Find where the given text appears and provide that cell's center as [X, Y] coordinate. 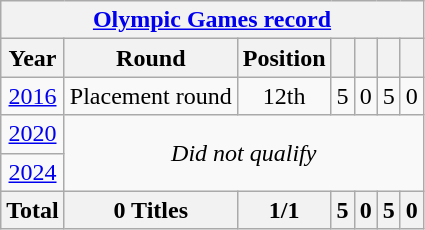
Total [33, 210]
0 Titles [150, 210]
1/1 [284, 210]
2020 [33, 134]
Position [284, 58]
12th [284, 96]
2024 [33, 172]
Placement round [150, 96]
Olympic Games record [212, 20]
2016 [33, 96]
Did not qualify [244, 153]
Year [33, 58]
Round [150, 58]
